Find where the given text appears and provide that cell's center as (X, Y) coordinate. 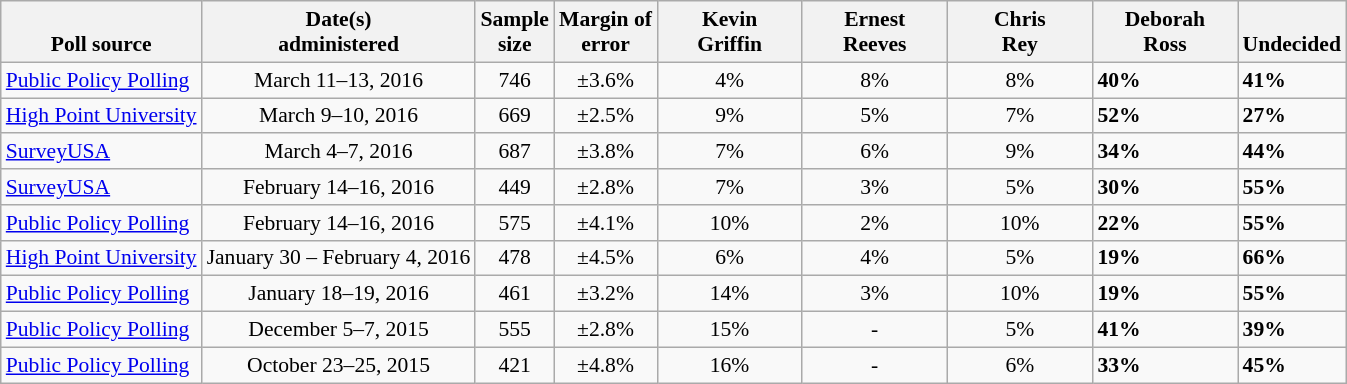
Margin oferror (606, 32)
±3.2% (606, 294)
34% (1164, 152)
±4.8% (606, 365)
March 11–13, 2016 (339, 80)
2% (874, 223)
October 23–25, 2015 (339, 365)
16% (730, 365)
421 (514, 365)
Poll source (102, 32)
746 (514, 80)
30% (1164, 187)
687 (514, 152)
January 30 – February 4, 2016 (339, 258)
575 (514, 223)
±3.8% (606, 152)
KevinGriffin (730, 32)
ChrisRey (1020, 32)
40% (1164, 80)
March 9–10, 2016 (339, 116)
669 (514, 116)
Date(s)administered (339, 32)
555 (514, 330)
±4.5% (606, 258)
±4.1% (606, 223)
DeborahRoss (1164, 32)
45% (1292, 365)
66% (1292, 258)
±3.6% (606, 80)
15% (730, 330)
14% (730, 294)
52% (1164, 116)
461 (514, 294)
478 (514, 258)
449 (514, 187)
January 18–19, 2016 (339, 294)
Samplesize (514, 32)
March 4–7, 2016 (339, 152)
±2.5% (606, 116)
33% (1164, 365)
ErnestReeves (874, 32)
39% (1292, 330)
Undecided (1292, 32)
22% (1164, 223)
44% (1292, 152)
December 5–7, 2015 (339, 330)
27% (1292, 116)
